Return [X, Y] of the center of cell containing provided text 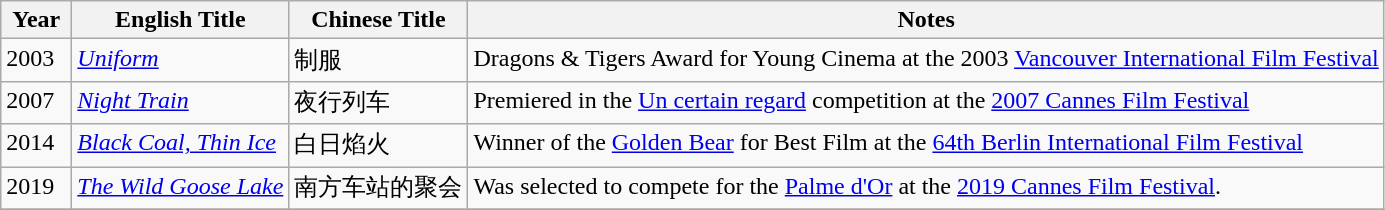
Chinese Title [378, 20]
Was selected to compete for the Palme d'Or at the 2019 Cannes Film Festival. [926, 188]
南方车站的聚会 [378, 188]
2019 [36, 188]
夜行列车 [378, 102]
Black Coal, Thin Ice [180, 146]
白日焰火 [378, 146]
2007 [36, 102]
Premiered in the Un certain regard competition at the 2007 Cannes Film Festival [926, 102]
English Title [180, 20]
Dragons & Tigers Award for Young Cinema at the 2003 Vancouver International Film Festival [926, 60]
Year [36, 20]
Uniform [180, 60]
2003 [36, 60]
Night Train [180, 102]
制服 [378, 60]
Notes [926, 20]
2014 [36, 146]
The Wild Goose Lake [180, 188]
Winner of the Golden Bear for Best Film at the 64th Berlin International Film Festival [926, 146]
